Pinpoint the cell where the given text exists, returning its [x, y] midpoint coordinate. 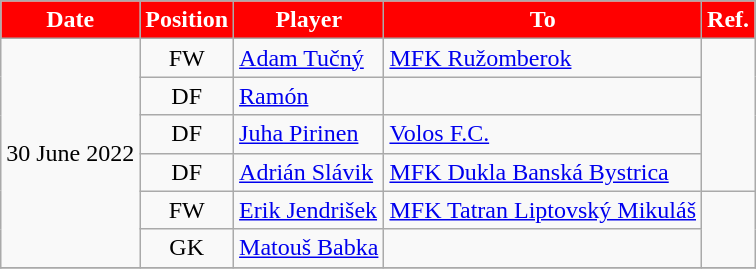
Adrián Slávik [309, 172]
Erik Jendrišek [309, 210]
MFK Ružomberok [543, 58]
Ref. [728, 20]
To [543, 20]
Date [70, 20]
Player [309, 20]
Juha Pirinen [309, 134]
Adam Tučný [309, 58]
GK [187, 248]
MFK Tatran Liptovský Mikuláš [543, 210]
Matouš Babka [309, 248]
Ramón [309, 96]
Volos F.C. [543, 134]
Position [187, 20]
MFK Dukla Banská Bystrica [543, 172]
30 June 2022 [70, 153]
